Search for the cell housing the specified text and yield its [x, y] center coordinate. 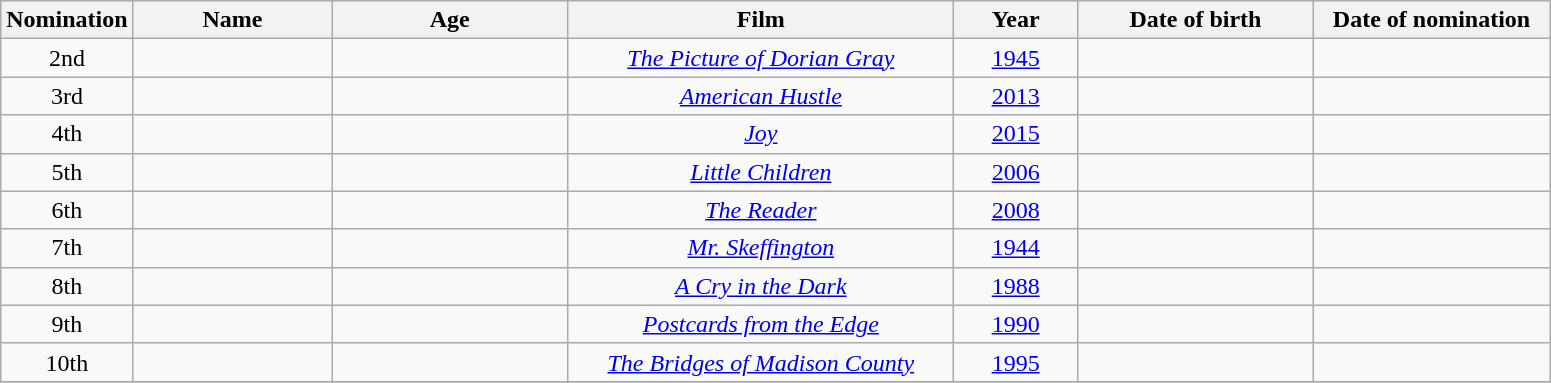
2013 [1016, 96]
2015 [1016, 134]
The Reader [761, 210]
1945 [1016, 58]
Date of birth [1195, 20]
Nomination [67, 20]
Film [761, 20]
Name [232, 20]
10th [67, 362]
Little Children [761, 172]
1988 [1016, 286]
Postcards from the Edge [761, 324]
Mr. Skeffington [761, 248]
5th [67, 172]
4th [67, 134]
Joy [761, 134]
3rd [67, 96]
Year [1016, 20]
1990 [1016, 324]
2006 [1016, 172]
1944 [1016, 248]
8th [67, 286]
7th [67, 248]
6th [67, 210]
The Bridges of Madison County [761, 362]
A Cry in the Dark [761, 286]
2nd [67, 58]
Date of nomination [1431, 20]
9th [67, 324]
The Picture of Dorian Gray [761, 58]
1995 [1016, 362]
Age [450, 20]
American Hustle [761, 96]
2008 [1016, 210]
